Provide the (X, Y) coordinate of the cell's center where the given text is located.  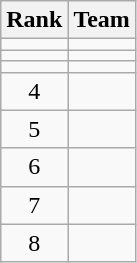
6 (34, 167)
8 (34, 243)
Rank (34, 20)
5 (34, 129)
Team (102, 20)
7 (34, 205)
4 (34, 91)
